Locate the cell with the specified text and output its [x, y] center coordinate. 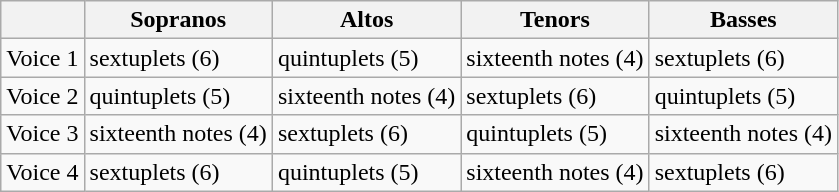
Voice 3 [42, 134]
Sopranos [178, 20]
Voice 2 [42, 96]
Tenors [555, 20]
Voice 4 [42, 172]
Voice 1 [42, 58]
Altos [366, 20]
Basses [743, 20]
